Scan for the cell matching the given text and deliver its [x, y] coordinate at center. 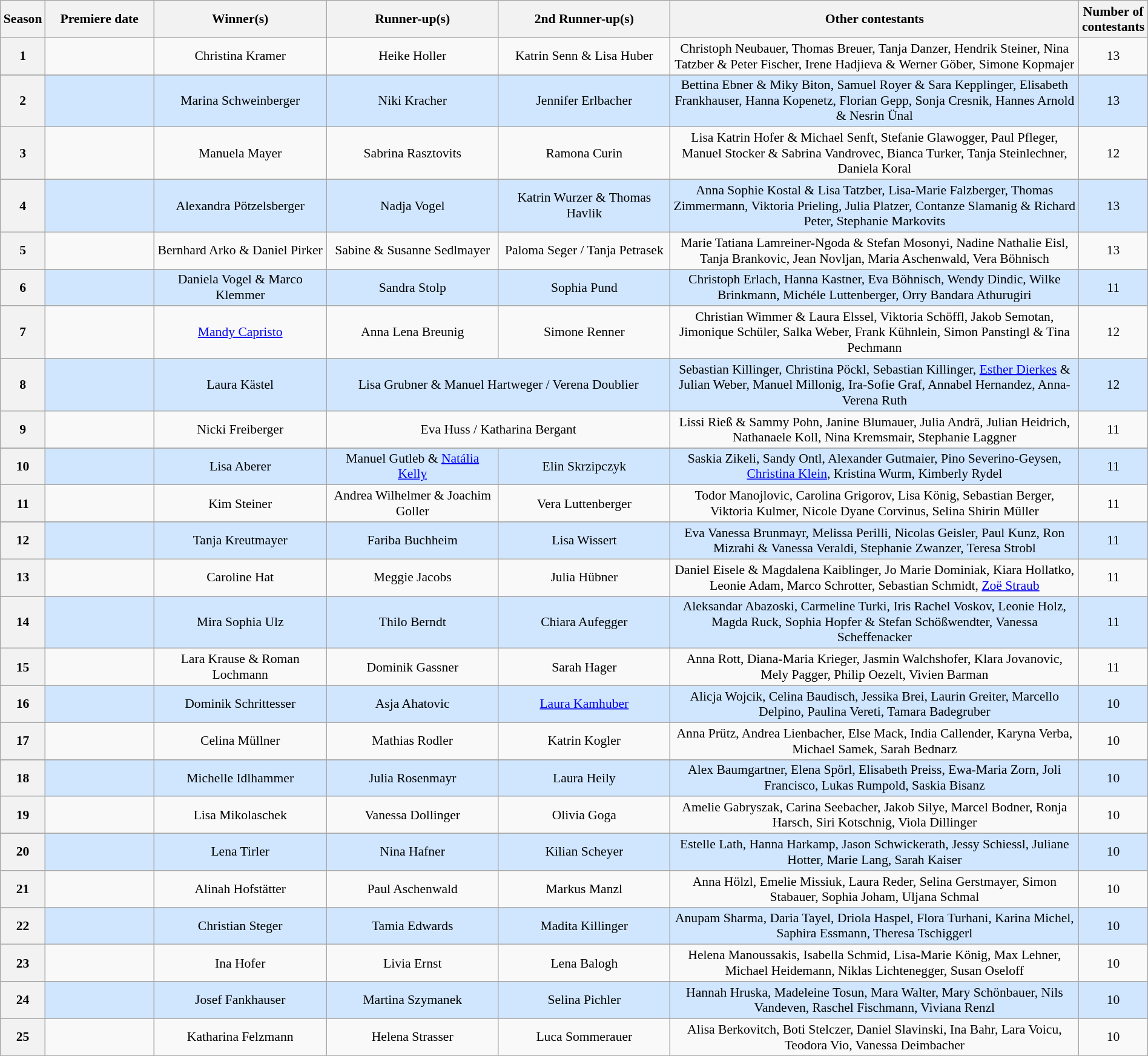
Sarah Hager [584, 667]
19 [23, 815]
Christoph Neubauer, Thomas Breuer, Tanja Danzer, Hendrik Steiner, Nina Tatzber & Peter Fischer, Irene Hadjieva & Werner Göber, Simone Kopmajer [874, 56]
Olivia Goga [584, 815]
Marie Tatiana Lamreiner-Ngoda & Stefan Mosonyi, Nadine Nathalie Eisl, Tanja Brankovic, Jean Novljan, Maria Aschenwald, Vera Böhnisch [874, 251]
Anna Lena Breunig [413, 333]
Premiere date [99, 19]
Asja Ahatovic [413, 704]
Katrin Kogler [584, 741]
Livia Ernst [413, 963]
Markus Manzl [584, 889]
Alexandra Pötzelsberger [240, 206]
Luca Sommerauer [584, 1037]
Lena Tirler [240, 853]
Lisa Grubner & Manuel Hartweger / Verena Doublier [499, 385]
Eva Vanessa Brunmayr, Melissa Perilli, Nicolas Geisler, Paul Kunz, Ron Mizrahi & Vanessa Veraldi, Stephanie Zwanzer, Teresa Strobl [874, 540]
Christina Kramer [240, 56]
Anna Rott, Diana-Maria Krieger, Jasmin Walchshofer, Klara Jovanovic, Mely Pagger, Philip Oezelt, Vivien Barman [874, 667]
8 [23, 385]
Christian Wimmer & Laura Elssel, Viktoria Schöffl, Jakob Semotan, Jimonique Schüler, Salka Weber, Frank Kühnlein, Simon Panstingl & Tina Pechmann [874, 333]
9 [23, 430]
Alisa Berkovitch, Boti Stelczer, Daniel Slavinski, Ina Bahr, Lara Voicu, Teodora Vio, Vanessa Deimbacher [874, 1037]
24 [23, 1000]
Michelle Idlhammer [240, 777]
Chiara Aufegger [584, 622]
16 [23, 704]
Laura Kästel [240, 385]
2nd Runner-up(s) [584, 19]
Caroline Hat [240, 578]
Fariba Buchheim [413, 540]
Anupam Sharma, Daria Tayel, Driola Haspel, Flora Turhani, Karina Michel, Saphira Essmann, Theresa Tschiggerl [874, 926]
Celina Müllner [240, 741]
Tanja Kreutmayer [240, 540]
Laura Kamhuber [584, 704]
Jennifer Erlbacher [584, 101]
Julia Rosenmayr [413, 777]
Runner-up(s) [413, 19]
Nicki Freiberger [240, 430]
Madita Killinger [584, 926]
Christoph Erlach, Hanna Kastner, Eva Böhnisch, Wendy Dindic, Wilke Brinkmann, Michéle Luttenberger, Orry Bandara Athurugiri [874, 287]
Lissi Rieß & Sammy Pohn, Janine Blumauer, Julia Andrä, Julian Heidrich, Nathanaele Koll, Nina Kremsmair, Stephanie Laggner [874, 430]
Katharina Felzmann [240, 1037]
Hannah Hruska, Madeleine Tosun, Mara Walter, Mary Schönbauer, Nils Vandeven, Raschel Fischmann, Viviana Renzl [874, 1000]
Sandra Stolp [413, 287]
Mathias Rodler [413, 741]
Tamia Edwards [413, 926]
Estelle Lath, Hanna Harkamp, Jason Schwickerath, Jessy Schiessl, Juliane Hotter, Marie Lang, Sarah Kaiser [874, 853]
Helena Manoussakis, Isabella Schmid, Lisa-Marie König, Max Lehner, Michael Heidemann, Niklas Lichtenegger, Susan Oseloff [874, 963]
Paloma Seger / Tanja Petrasek [584, 251]
Thilo Berndt [413, 622]
Kilian Scheyer [584, 853]
Sabine & Susanne Sedlmayer [413, 251]
Andrea Wilhelmer & Joachim Goller [413, 504]
Daniel Eisele & Magdalena Kaiblinger, Jo Marie Dominiak, Kiara Hollatko, Leonie Adam, Marco Schrotter, Sebastian Schmidt, Zoë Straub [874, 578]
23 [23, 963]
7 [23, 333]
Lisa Aberer [240, 466]
Mira Sophia Ulz [240, 622]
Bernhard Arko & Daniel Pirker [240, 251]
Kim Steiner [240, 504]
Vanessa Dollinger [413, 815]
Anna Prütz, Andrea Lienbacher, Else Mack, India Callender, Karyna Verba, Michael Samek, Sarah Bednarz [874, 741]
Selina Pichler [584, 1000]
Katrin Senn & Lisa Huber [584, 56]
Mandy Capristo [240, 333]
Lisa Mikolaschek [240, 815]
Lisa Wissert [584, 540]
Season [23, 19]
25 [23, 1037]
Vera Luttenberger [584, 504]
Julia Hübner [584, 578]
Katrin Wurzer & Thomas Havlik [584, 206]
Meggie Jacobs [413, 578]
Simone Renner [584, 333]
Josef Fankhauser [240, 1000]
21 [23, 889]
Nadja Vogel [413, 206]
Dominik Gassner [413, 667]
18 [23, 777]
Eva Huss / Katharina Bergant [499, 430]
15 [23, 667]
Todor Manojlovic, Carolina Grigorov, Lisa König, Sebastian Berger, Viktoria Kulmer, Nicole Dyane Corvinus, Selina Shirin Müller [874, 504]
Other contestants [874, 19]
Elin Skrzipczyk [584, 466]
Laura Heily [584, 777]
Dominik Schrittesser [240, 704]
Ramona Curin [584, 154]
Manuel Gutleb & Natália Kelly [413, 466]
Lara Krause & Roman Lochmann [240, 667]
Saskia Zikeli, Sandy Ontl, Alexander Gutmaier, Pino Severino-Geysen, Christina Klein, Kristina Wurm, Kimberly Rydel [874, 466]
Marina Schweinberger [240, 101]
5 [23, 251]
4 [23, 206]
2 [23, 101]
Lena Balogh [584, 963]
20 [23, 853]
Sophia Pund [584, 287]
Sabrina Rasztovits [413, 154]
1 [23, 56]
Alinah Hofstätter [240, 889]
6 [23, 287]
Anna Hölzl, Emelie Missiuk, Laura Reder, Selina Gerstmayer, Simon Stabauer, Sophia Joham, Uljana Schmal [874, 889]
Ina Hofer [240, 963]
Paul Aschenwald [413, 889]
22 [23, 926]
Alicja Wojcik, Celina Baudisch, Jessika Brei, Laurin Greiter, Marcello Delpino, Paulina Vereti, Tamara Badegruber [874, 704]
Amelie Gabryszak, Carina Seebacher, Jakob Silye, Marcel Bodner, Ronja Harsch, Siri Kotschnig, Viola Dillinger [874, 815]
Number of contestants [1113, 19]
Daniela Vogel & Marco Klemmer [240, 287]
Christian Steger [240, 926]
Nina Hafner [413, 853]
Manuela Mayer [240, 154]
3 [23, 154]
Niki Kracher [413, 101]
Helena Strasser [413, 1037]
Alex Baumgartner, Elena Spörl, Elisabeth Preiss, Ewa-Maria Zorn, Joli Francisco, Lukas Rumpold, Saskia Bisanz [874, 777]
Heike Holler [413, 56]
Winner(s) [240, 19]
Aleksandar Abazoski, Carmeline Turki, Iris Rachel Voskov, Leonie Holz, Magda Ruck, Sophia Hopfer & Stefan Schößwendter, Vanessa Scheffenacker [874, 622]
17 [23, 741]
14 [23, 622]
Martina Szymanek [413, 1000]
